Detect which cell encompasses the target text, then output its (X, Y) center coordinate. 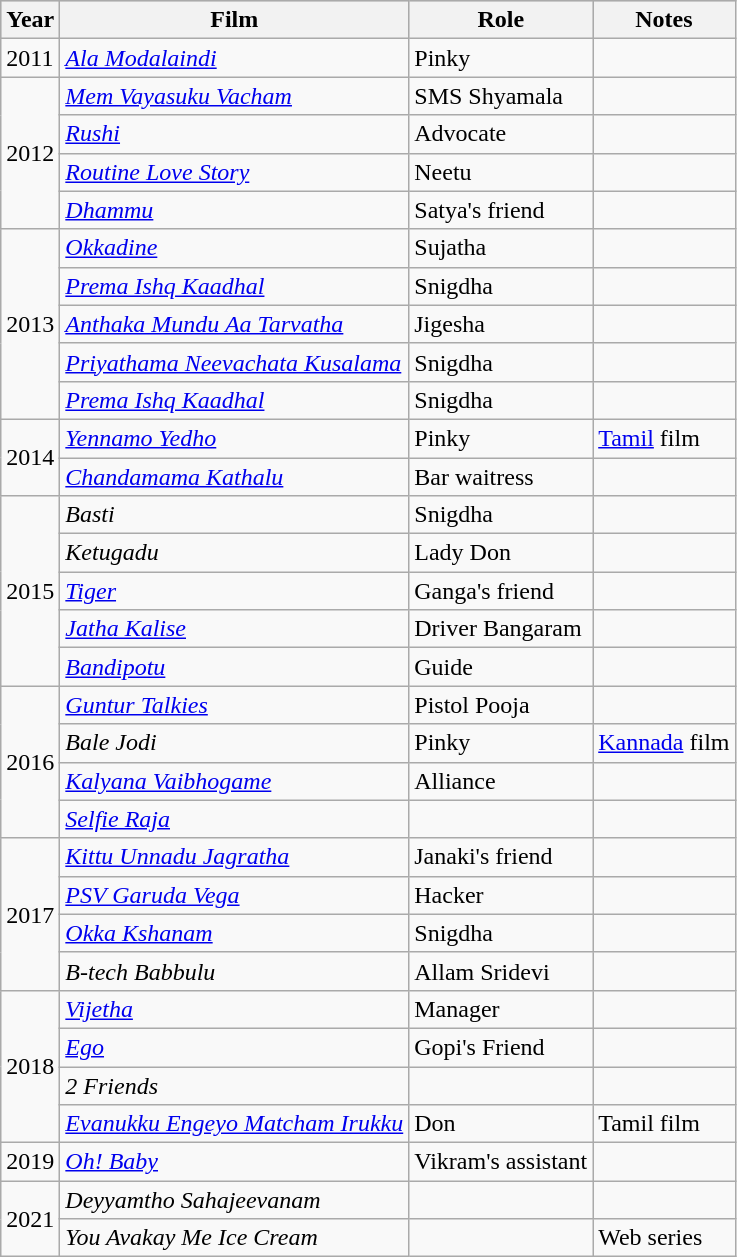
Bar waitress (501, 477)
Yennamo Yedho (234, 438)
Basti (234, 515)
Deyyamtho Sahajeevanam (234, 1200)
Selfie Raja (234, 819)
Lady Don (501, 553)
Bandipotu (234, 667)
Janaki's friend (501, 857)
Role (501, 20)
Gopi's Friend (501, 1047)
2011 (30, 58)
Jigesha (501, 324)
Web series (664, 1238)
Dhammu (234, 210)
Tiger (234, 591)
Year (30, 20)
2018 (30, 1066)
2015 (30, 591)
Routine Love Story (234, 172)
Evanukku Engeyo Matcham Irukku (234, 1124)
Don (501, 1124)
Pistol Pooja (501, 705)
Ala Modalaindi (234, 58)
Allam Sridevi (501, 971)
Hacker (501, 895)
Notes (664, 20)
Neetu (501, 172)
2017 (30, 914)
Oh! Baby (234, 1162)
Film (234, 20)
Okka Kshanam (234, 933)
Bale Jodi (234, 743)
Kittu Unnadu Jagratha (234, 857)
Guide (501, 667)
Alliance (501, 781)
Okkadine (234, 248)
Chandamama Kathalu (234, 477)
Rushi (234, 134)
Sujatha (501, 248)
Anthaka Mundu Aa Tarvatha (234, 324)
SMS Shyamala (501, 96)
Priyathama Neevachata Kusalama (234, 362)
PSV Garuda Vega (234, 895)
Ketugadu (234, 553)
2016 (30, 762)
Satya's friend (501, 210)
Kalyana Vaibhogame (234, 781)
2021 (30, 1219)
Mem Vayasuku Vacham (234, 96)
Manager (501, 1009)
2013 (30, 324)
Ganga's friend (501, 591)
Vijetha (234, 1009)
Driver Bangaram (501, 629)
Ego (234, 1047)
2019 (30, 1162)
2012 (30, 153)
2 Friends (234, 1085)
2014 (30, 457)
You Avakay Me Ice Cream (234, 1238)
B-tech Babbulu (234, 971)
Jatha Kalise (234, 629)
Guntur Talkies (234, 705)
Kannada film (664, 743)
Advocate (501, 134)
Vikram's assistant (501, 1162)
